Locate the cell with the specified text and output its [X, Y] center coordinate. 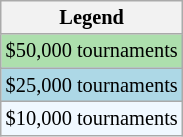
$25,000 tournaments [92, 85]
$10,000 tournaments [92, 118]
$50,000 tournaments [92, 51]
Legend [92, 17]
